Determine the (x, y) coordinate at the center of the cell enclosing the given text.  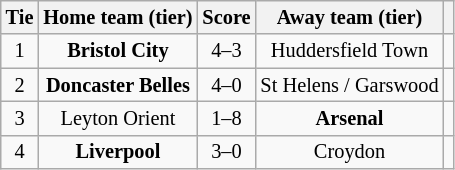
Score (226, 17)
3–0 (226, 152)
2 (20, 85)
Arsenal (349, 118)
4 (20, 152)
Doncaster Belles (118, 85)
3 (20, 118)
Home team (tier) (118, 17)
Tie (20, 17)
St Helens / Garswood (349, 85)
Huddersfield Town (349, 51)
Leyton Orient (118, 118)
Away team (tier) (349, 17)
Liverpool (118, 152)
1–8 (226, 118)
4–3 (226, 51)
Bristol City (118, 51)
Croydon (349, 152)
4–0 (226, 85)
1 (20, 51)
